Detect which cell encompasses the target text, then output its [X, Y] center coordinate. 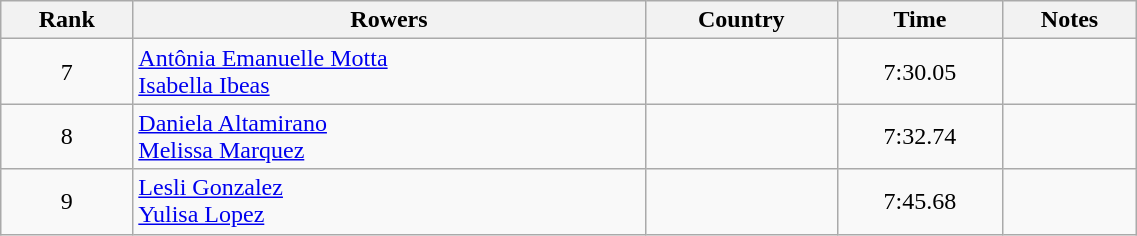
Daniela AltamiranoMelissa Marquez [389, 136]
7:30.05 [920, 72]
Antônia Emanuelle MottaIsabella Ibeas [389, 72]
Rank [67, 20]
8 [67, 136]
9 [67, 202]
Rowers [389, 20]
Lesli GonzalezYulisa Lopez [389, 202]
7 [67, 72]
Time [920, 20]
Notes [1070, 20]
7:32.74 [920, 136]
7:45.68 [920, 202]
Country [741, 20]
